Extract the (x, y) coordinate from the center of the cell holding the provided text.  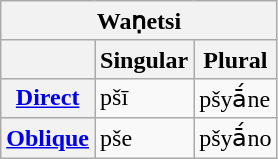
Plural (236, 59)
pšī (144, 98)
pšyā́ne (236, 98)
Singular (144, 59)
pšyā́no (236, 138)
pše (144, 138)
Oblique (48, 138)
Direct (48, 98)
Waṇetsi (139, 21)
